Search for the cell housing the specified text and yield its (X, Y) center coordinate. 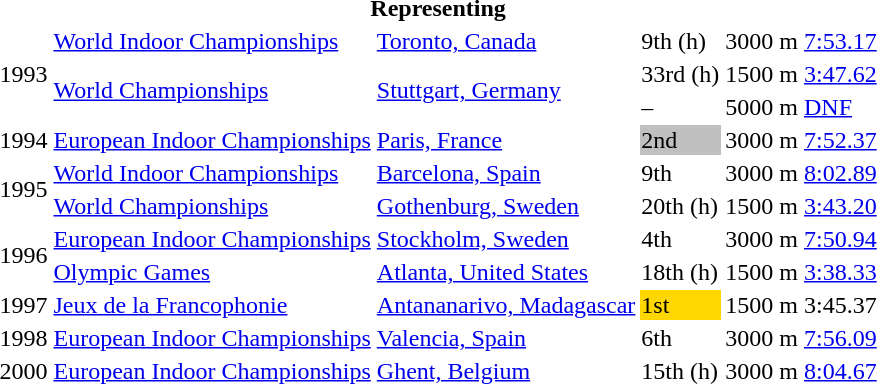
Gothenburg, Sweden (506, 206)
33rd (h) (680, 74)
5000 m (762, 107)
1st (680, 305)
Valencia, Spain (506, 338)
Atlanta, United States (506, 272)
Toronto, Canada (506, 41)
Stuttgart, Germany (506, 90)
Olympic Games (212, 272)
2nd (680, 140)
Antananarivo, Madagascar (506, 305)
18th (h) (680, 272)
Paris, France (506, 140)
Jeux de la Francophonie (212, 305)
Barcelona, Spain (506, 173)
9th (h) (680, 41)
4th (680, 239)
Stockholm, Sweden (506, 239)
9th (680, 173)
6th (680, 338)
20th (h) (680, 206)
– (680, 107)
